Find where the given text appears and provide that cell's center as [x, y] coordinate. 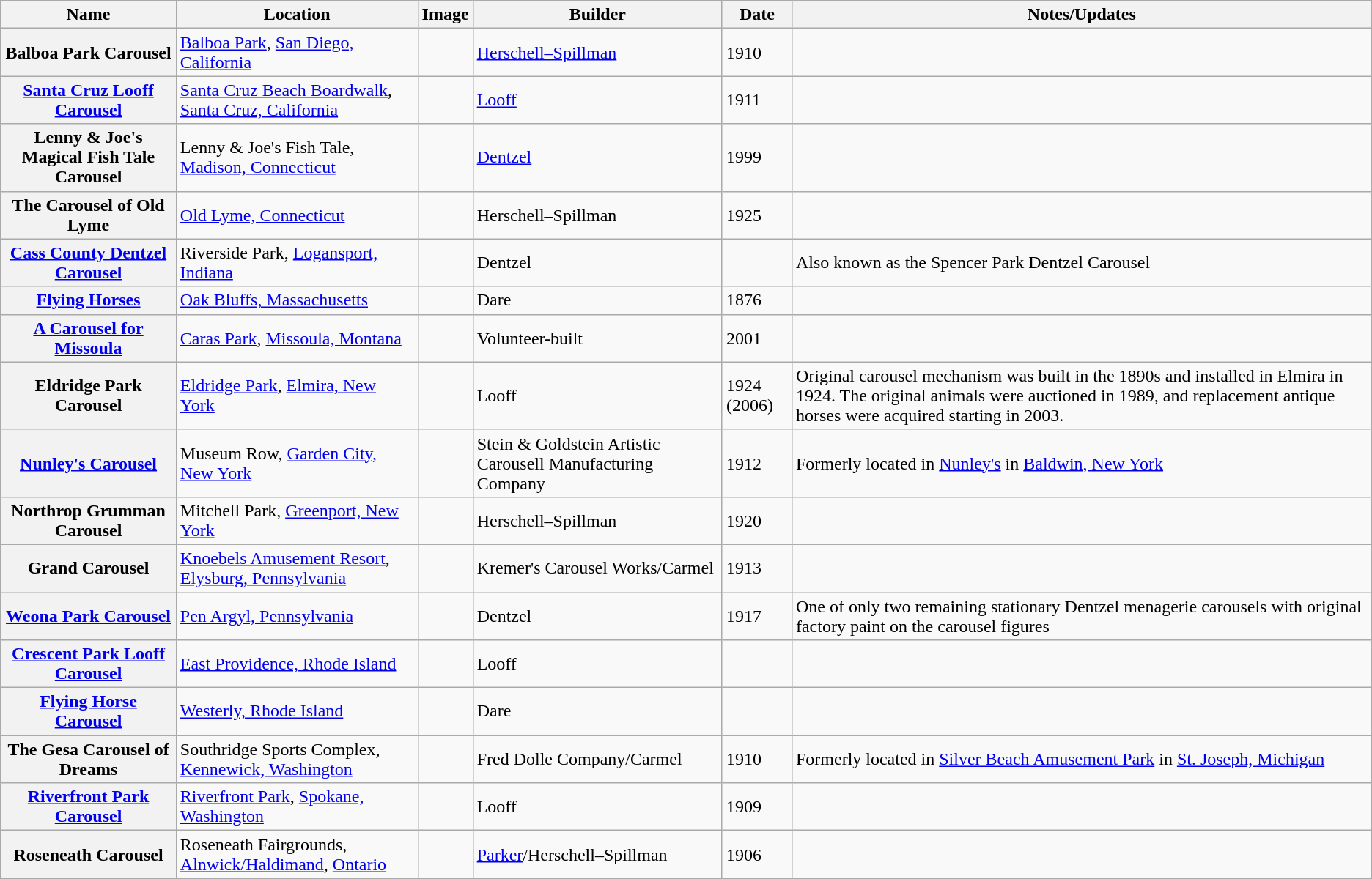
Roseneath Carousel [89, 854]
Riverside Park, Logansport, Indiana [297, 262]
Fred Dolle Company/Carmel [597, 759]
Grand Carousel [89, 568]
1924 (2006) [756, 396]
Roseneath Fairgrounds, Alnwick/Haldimand, Ontario [297, 854]
1999 [756, 157]
Northrop Grumman Carousel [89, 520]
Cass County Dentzel Carousel [89, 262]
Eldridge Park, Elmira, New York [297, 396]
Balboa Park, San Diego, California [297, 53]
Westerly, Rhode Island [297, 712]
East Providence, Rhode Island [297, 664]
Also known as the Spencer Park Dentzel Carousel [1082, 262]
The Carousel of Old Lyme [89, 215]
Notes/Updates [1082, 15]
Museum Row, Garden City, New York [297, 463]
1876 [756, 300]
1925 [756, 215]
Flying Horse Carousel [89, 712]
Parker/Herschell–Spillman [597, 854]
Riverfront Park, Spokane, Washington [297, 807]
Lenny & Joe's Fish Tale, Madison, Connecticut [297, 157]
Knoebels Amusement Resort, Elysburg, Pennsylvania [297, 568]
1911 [756, 100]
Old Lyme, Connecticut [297, 215]
Santa Cruz Beach Boardwalk, Santa Cruz, California [297, 100]
1906 [756, 854]
Santa Cruz Looff Carousel [89, 100]
Location [297, 15]
Lenny & Joe's Magical Fish Tale Carousel [89, 157]
Nunley's Carousel [89, 463]
Mitchell Park, Greenport, New York [297, 520]
Builder [597, 15]
Eldridge Park Carousel [89, 396]
Riverfront Park Carousel [89, 807]
Southridge Sports Complex, Kennewick, Washington [297, 759]
Formerly located in Nunley's in Baldwin, New York [1082, 463]
One of only two remaining stationary Dentzel menagerie carousels with original factory paint on the carousel figures [1082, 615]
A Carousel for Missoula [89, 338]
1912 [756, 463]
1913 [756, 568]
Stein & Goldstein Artistic Carousell Manufacturing Company [597, 463]
Date [756, 15]
Kremer's Carousel Works/Carmel [597, 568]
1909 [756, 807]
Image [446, 15]
Crescent Park Looff Carousel [89, 664]
1917 [756, 615]
Caras Park, Missoula, Montana [297, 338]
Balboa Park Carousel [89, 53]
Flying Horses [89, 300]
Volunteer-built [597, 338]
Pen Argyl, Pennsylvania [297, 615]
Formerly located in Silver Beach Amusement Park in St. Joseph, Michigan [1082, 759]
The Gesa Carousel of Dreams [89, 759]
Name [89, 15]
1920 [756, 520]
Oak Bluffs, Massachusetts [297, 300]
2001 [756, 338]
Weona Park Carousel [89, 615]
